From the cell containing the given text, extract its center point as (X, Y) coordinate. 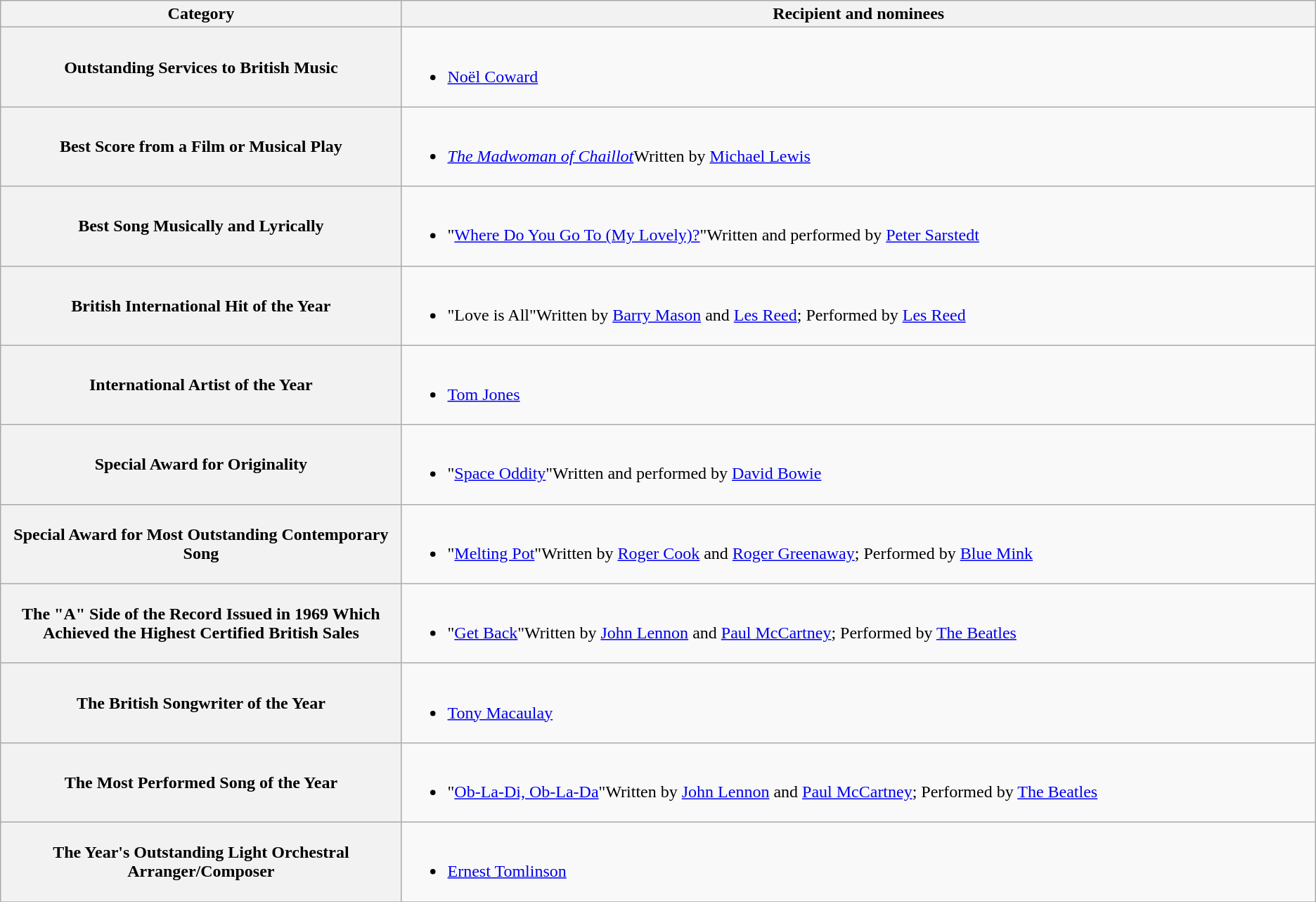
Noël Coward (858, 67)
The Madwoman of ChaillotWritten by Michael Lewis (858, 146)
"Ob-La-Di, Ob-La-Da"Written by John Lennon and Paul McCartney; Performed by The Beatles (858, 782)
Recipient and nominees (858, 14)
Outstanding Services to British Music (201, 67)
"Space Oddity"Written and performed by David Bowie (858, 464)
"Where Do You Go To (My Lovely)?"Written and performed by Peter Sarstedt (858, 226)
Best Song Musically and Lyrically (201, 226)
Special Award for Originality (201, 464)
Best Score from a Film or Musical Play (201, 146)
British International Hit of the Year (201, 305)
The British Songwriter of the Year (201, 703)
The Year's Outstanding Light Orchestral Arranger/Composer (201, 862)
Ernest Tomlinson (858, 862)
The Most Performed Song of the Year (201, 782)
"Love is All"Written by Barry Mason and Les Reed; Performed by Les Reed (858, 305)
Tony Macaulay (858, 703)
"Melting Pot"Written by Roger Cook and Roger Greenaway; Performed by Blue Mink (858, 544)
The "A" Side of the Record Issued in 1969 Which Achieved the Highest Certified British Sales (201, 623)
Special Award for Most Outstanding Contemporary Song (201, 544)
"Get Back"Written by John Lennon and Paul McCartney; Performed by The Beatles (858, 623)
International Artist of the Year (201, 385)
Category (201, 14)
Tom Jones (858, 385)
